Provide the (x, y) coordinate of the cell's center where the given text is located.  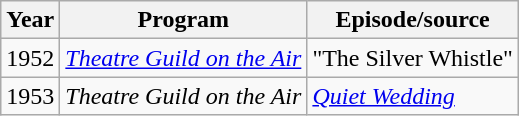
Year (30, 20)
Program (184, 20)
Quiet Wedding (413, 96)
1953 (30, 96)
1952 (30, 58)
Episode/source (413, 20)
"The Silver Whistle" (413, 58)
